Detect which cell encompasses the target text, then output its (x, y) center coordinate. 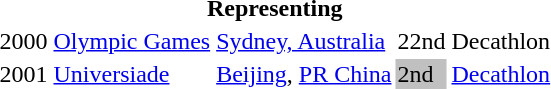
2nd (422, 74)
Olympic Games (132, 41)
Universiade (132, 74)
Sydney, Australia (304, 41)
Beijing, PR China (304, 74)
22nd (422, 41)
